From the cell containing the given text, extract its center point as (x, y) coordinate. 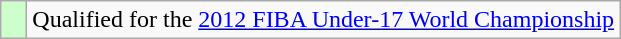
Qualified for the 2012 FIBA Under-17 World Championship (324, 20)
